Return the (x, y) coordinate for the center point of the cell that contains the specified text.  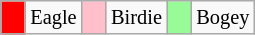
Eagle (53, 17)
Birdie (136, 17)
Bogey (222, 17)
